Detect which cell encompasses the target text, then output its (x, y) center coordinate. 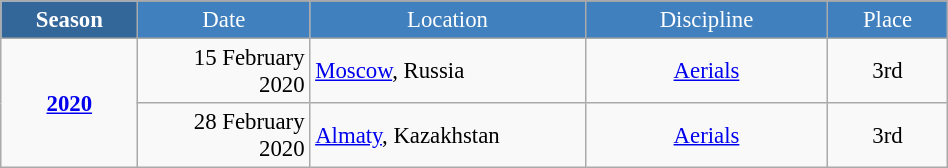
28 February 2020 (224, 136)
Discipline (706, 20)
Date (224, 20)
Location (448, 20)
Moscow, Russia (448, 72)
15 February 2020 (224, 72)
Almaty, Kazakhstan (448, 136)
Place (888, 20)
Season (70, 20)
2020 (70, 104)
